Locate the cell with the specified text and output its (X, Y) center coordinate. 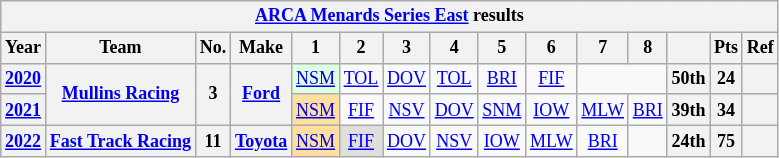
8 (648, 48)
Fast Track Racing (120, 140)
39th (688, 110)
Year (24, 48)
4 (454, 48)
2022 (24, 140)
50th (688, 78)
Team (120, 48)
ARCA Menards Series East results (390, 16)
75 (726, 140)
11 (212, 140)
Toyota (262, 140)
2 (360, 48)
7 (602, 48)
Mullins Racing (120, 94)
24 (726, 78)
Pts (726, 48)
Ref (760, 48)
2021 (24, 110)
5 (502, 48)
1 (316, 48)
Make (262, 48)
SNM (502, 110)
Ford (262, 94)
2020 (24, 78)
No. (212, 48)
24th (688, 140)
34 (726, 110)
6 (552, 48)
